Scan for the cell matching the given text and deliver its (X, Y) coordinate at center. 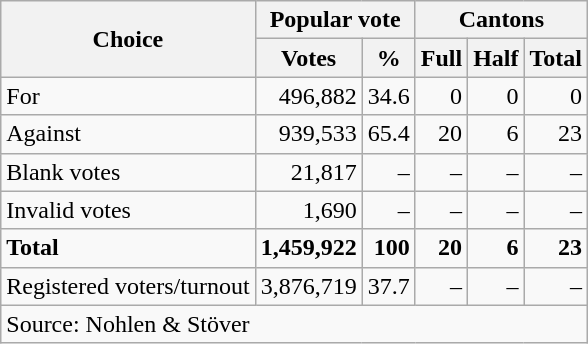
Against (128, 134)
34.6 (388, 96)
1,690 (308, 210)
Popular vote (335, 20)
37.7 (388, 286)
Registered voters/turnout (128, 286)
Source: Nohlen & Stöver (294, 324)
939,533 (308, 134)
For (128, 96)
Half (496, 58)
1,459,922 (308, 248)
Invalid votes (128, 210)
100 (388, 248)
496,882 (308, 96)
3,876,719 (308, 286)
Blank votes (128, 172)
% (388, 58)
Votes (308, 58)
Full (441, 58)
65.4 (388, 134)
Choice (128, 39)
Cantons (501, 20)
21,817 (308, 172)
